Extract the (x, y) coordinate from the center of the cell holding the provided text.  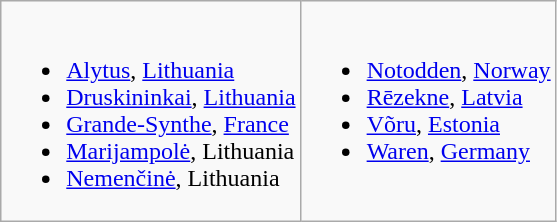
Alytus, Lithuania Druskininkai, Lithuania Grande-Synthe, France Marijampolė, Lithuania Nemenčinė, Lithuania (151, 112)
Notodden, Norway Rēzekne, Latvia Võru, Estonia Waren, Germany (428, 112)
